Identify which cell holds the provided text, then report its [X, Y] central coordinate. 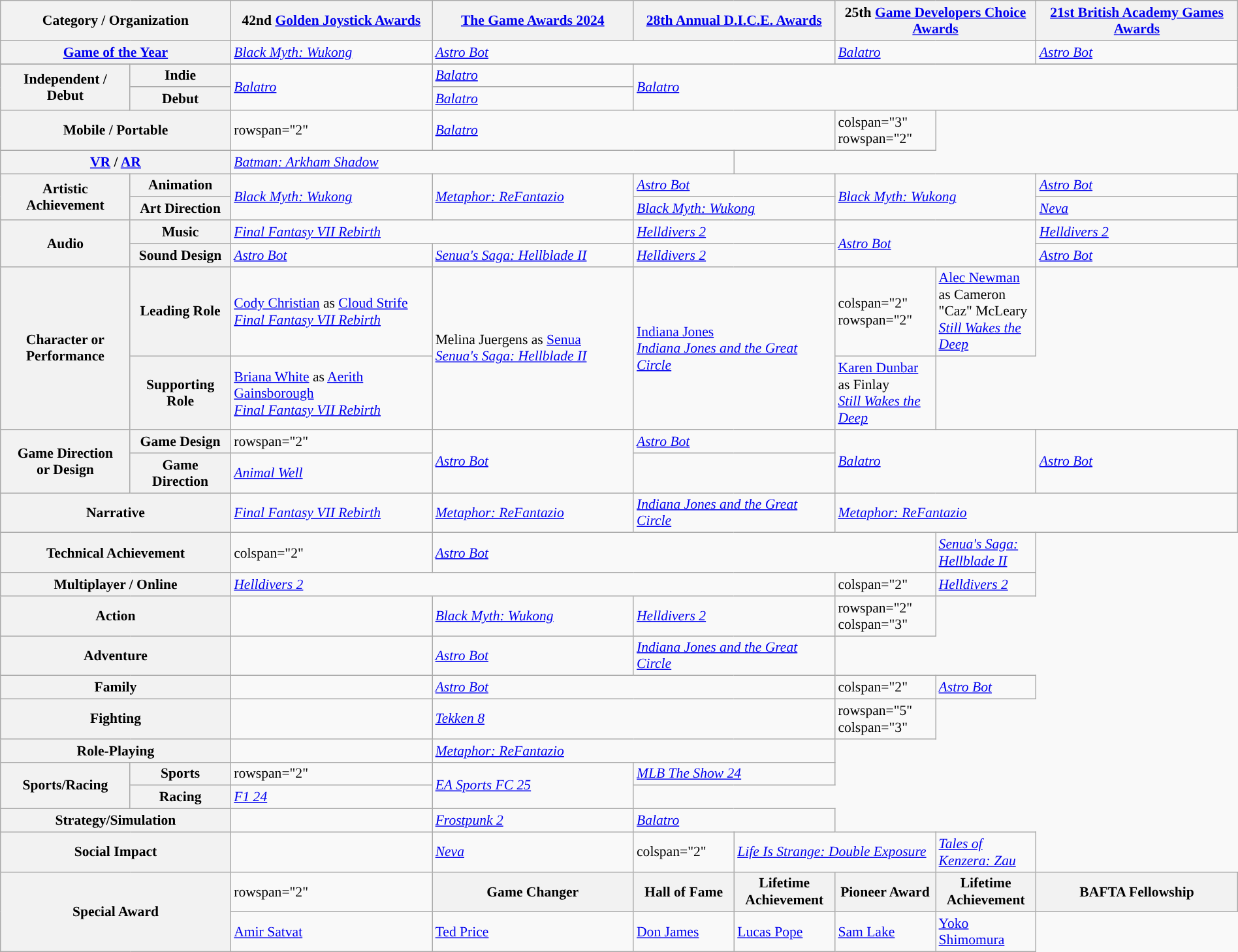
Racing [180, 797]
Lucas Pope [784, 931]
21st British Academy Games Awards [1137, 21]
Frostpunk 2 [533, 820]
Indiana JonesIndiana Jones and the Great Circle [734, 348]
Ted Price [533, 931]
Animal Well [432, 473]
Tales of Kenzera: Zau [986, 851]
Art Direction [180, 208]
Multiplayer / Online [116, 584]
Family [116, 688]
Don James [684, 931]
28th Annual D.I.C.E. Awards [734, 21]
Game Design [180, 441]
F1 24 [432, 797]
colspan="2" rowspan="2" [885, 311]
Cody Christian as Cloud StrifeFinal Fantasy VII Rebirth [331, 311]
Character or Performance [65, 348]
25th Game Developers Choice Awards [935, 21]
Special Award [116, 912]
Sound Design [180, 255]
Category / Organization [116, 21]
Supporting Role [180, 393]
Game of the Year [116, 52]
Independent / Debut [65, 87]
colspan="3" rowspan="2" [885, 131]
Alec Newman as Cameron "Caz" McLearyStill Wakes the Deep [986, 311]
VR / AR [116, 162]
Briana White as Aerith GainsboroughFinal Fantasy VII Rebirth [331, 393]
Technical Achievement [116, 552]
Tekken 8 [633, 718]
Adventure [116, 656]
Game Direction [180, 473]
Karen Dunbar as FinlayStill Wakes the Deep [885, 393]
Audio [65, 243]
Narrative [116, 512]
Mobile / Portable [116, 131]
Life Is Strange: Double Exposure [834, 851]
Sports [180, 774]
Social Impact [116, 851]
Yoko Shimomura [986, 931]
rowspan="2" colspan="3" [885, 615]
Action [116, 615]
Amir Satvat [331, 931]
Music [180, 232]
The Game Awards 2024 [533, 21]
Debut [180, 99]
Artistic Achievement [65, 197]
rowspan="5" colspan="3" [885, 718]
Batman: Arkham Shadow [482, 162]
Sam Lake [885, 931]
Game Direction or Design [65, 461]
Hall of Fame [684, 892]
Animation [180, 185]
MLB The Show 24 [734, 774]
Fighting [116, 718]
BAFTA Fellowship [1137, 892]
Pioneer Award [885, 892]
Strategy/Simulation [116, 820]
Melina Juergens as SenuaSenua's Saga: Hellblade II [533, 348]
Indie [180, 76]
Leading Role [180, 311]
Sports/Racing [65, 785]
42nd Golden Joystick Awards [331, 21]
EA Sports FC 25 [533, 785]
Game Changer [533, 892]
Role-Playing [116, 750]
